Scan for the cell matching the given text and deliver its (X, Y) coordinate at center. 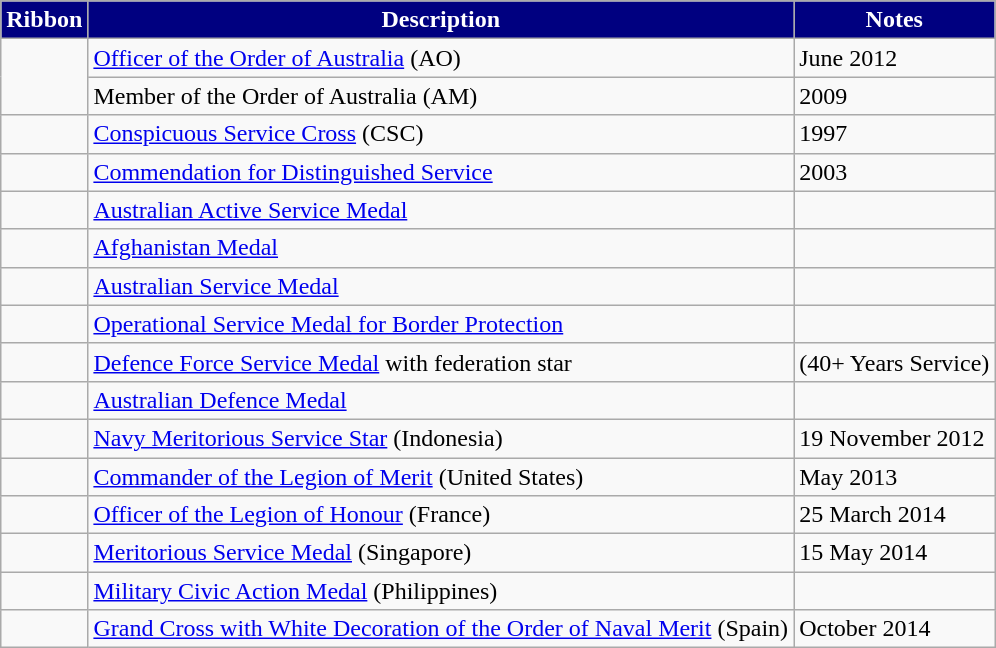
Officer of the Legion of Honour (France) (441, 515)
Member of the Order of Australia (AM) (441, 96)
Officer of the Order of Australia (AO) (441, 58)
Afghanistan Medal (441, 248)
Commendation for Distinguished Service (441, 172)
15 May 2014 (894, 553)
2009 (894, 96)
2003 (894, 172)
25 March 2014 (894, 515)
Australian Defence Medal (441, 400)
Ribbon (44, 20)
Military Civic Action Medal (Philippines) (441, 591)
Grand Cross with White Decoration of the Order of Naval Merit (Spain) (441, 629)
Operational Service Medal for Border Protection (441, 324)
Defence Force Service Medal with federation star (441, 362)
June 2012 (894, 58)
Meritorious Service Medal (Singapore) (441, 553)
(40+ Years Service) (894, 362)
October 2014 (894, 629)
Navy Meritorious Service Star (Indonesia) (441, 438)
19 November 2012 (894, 438)
1997 (894, 134)
Conspicuous Service Cross (CSC) (441, 134)
Description (441, 20)
Commander of the Legion of Merit (United States) (441, 477)
May 2013 (894, 477)
Notes (894, 20)
Australian Service Medal (441, 286)
Australian Active Service Medal (441, 210)
